Locate the cell with the specified text and output its [X, Y] center coordinate. 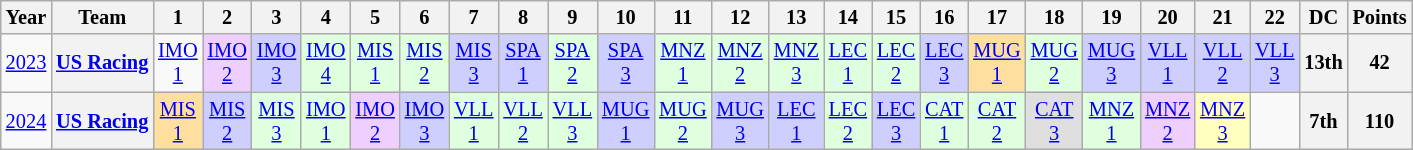
42 [1380, 63]
Points [1380, 17]
4 [326, 17]
110 [1380, 121]
2024 [26, 121]
3 [276, 17]
13 [796, 17]
19 [1112, 17]
CAT2 [996, 121]
13th [1323, 63]
9 [572, 17]
14 [848, 17]
17 [996, 17]
20 [1168, 17]
15 [896, 17]
SPA2 [572, 63]
21 [1222, 17]
1 [178, 17]
SPA3 [626, 63]
22 [1274, 17]
CAT1 [944, 121]
Year [26, 17]
12 [740, 17]
6 [424, 17]
SPA1 [522, 63]
Team [102, 17]
CAT3 [1054, 121]
10 [626, 17]
18 [1054, 17]
7th [1323, 121]
DC [1323, 17]
IMO4 [326, 63]
16 [944, 17]
11 [682, 17]
2023 [26, 63]
2 [226, 17]
7 [474, 17]
8 [522, 17]
5 [374, 17]
